Return (X, Y) of the center of cell containing provided text 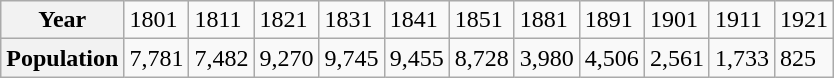
Population (62, 58)
4,506 (612, 58)
1891 (612, 20)
825 (804, 58)
1841 (416, 20)
1851 (482, 20)
1921 (804, 20)
7,781 (156, 58)
7,482 (222, 58)
8,728 (482, 58)
9,455 (416, 58)
1811 (222, 20)
2,561 (676, 58)
1801 (156, 20)
1,733 (742, 58)
1911 (742, 20)
1821 (286, 20)
9,745 (352, 58)
1881 (546, 20)
9,270 (286, 58)
1831 (352, 20)
3,980 (546, 58)
1901 (676, 20)
Year (62, 20)
